Extract the (X, Y) coordinate from the center of the cell holding the provided text.  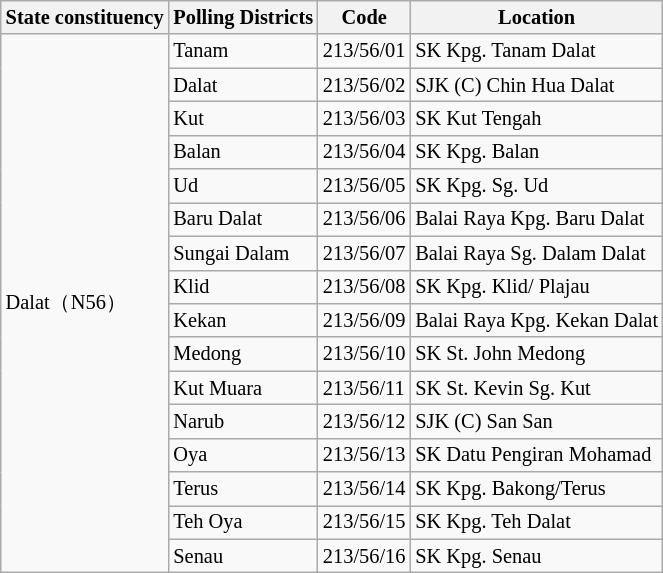
Balai Raya Kpg. Kekan Dalat (536, 320)
SK Kpg. Senau (536, 556)
Code (364, 17)
State constituency (85, 17)
Balai Raya Kpg. Baru Dalat (536, 219)
SK Kut Tengah (536, 118)
SK Kpg. Tanam Dalat (536, 51)
213/56/09 (364, 320)
Teh Oya (243, 522)
213/56/14 (364, 489)
Ud (243, 186)
213/56/08 (364, 287)
SK St. Kevin Sg. Kut (536, 388)
213/56/15 (364, 522)
213/56/05 (364, 186)
Kut (243, 118)
213/56/12 (364, 421)
213/56/10 (364, 354)
Terus (243, 489)
Klid (243, 287)
213/56/01 (364, 51)
SK Kpg. Bakong/Terus (536, 489)
SJK (C) San San (536, 421)
Narub (243, 421)
213/56/04 (364, 152)
Location (536, 17)
213/56/02 (364, 85)
SJK (C) Chin Hua Dalat (536, 85)
SK St. John Medong (536, 354)
Kut Muara (243, 388)
SK Kpg. Klid/ Plajau (536, 287)
213/56/16 (364, 556)
Kekan (243, 320)
213/56/06 (364, 219)
Sungai Dalam (243, 253)
Medong (243, 354)
213/56/13 (364, 455)
Balan (243, 152)
Senau (243, 556)
Tanam (243, 51)
213/56/07 (364, 253)
Dalat（N56） (85, 303)
SK Kpg. Sg. Ud (536, 186)
213/56/03 (364, 118)
Dalat (243, 85)
Balai Raya Sg. Dalam Dalat (536, 253)
SK Kpg. Balan (536, 152)
Oya (243, 455)
SK Kpg. Teh Dalat (536, 522)
Baru Dalat (243, 219)
SK Datu Pengiran Mohamad (536, 455)
213/56/11 (364, 388)
Polling Districts (243, 17)
